Identify which cell holds the provided text, then report its (x, y) central coordinate. 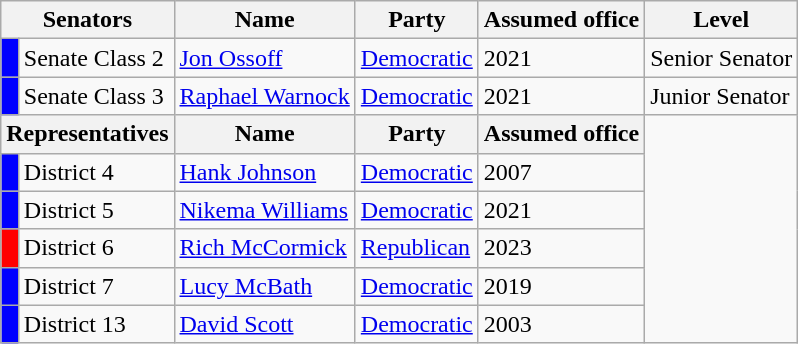
District 7 (96, 286)
2023 (561, 248)
District 4 (96, 172)
2019 (561, 286)
District 6 (96, 248)
Representatives (88, 134)
David Scott (264, 324)
Senate Class 3 (96, 96)
Junior Senator (722, 96)
District 5 (96, 210)
District 13 (96, 324)
Senate Class 2 (96, 58)
Republican (416, 248)
Hank Johnson (264, 172)
Senior Senator (722, 58)
Lucy McBath (264, 286)
Jon Ossoff (264, 58)
Nikema Williams (264, 210)
Rich McCormick (264, 248)
2007 (561, 172)
2003 (561, 324)
Raphael Warnock (264, 96)
Level (722, 20)
Senators (88, 20)
